Determine the [X, Y] coordinate at the center of the cell enclosing the given text.  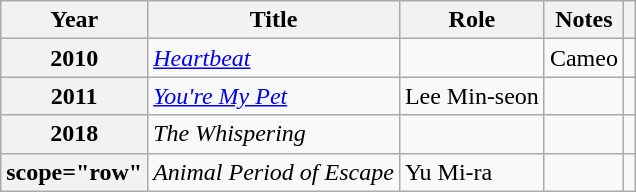
Year [74, 20]
Notes [584, 20]
The Whispering [274, 134]
Yu Mi-ra [472, 172]
scope="row" [74, 172]
Role [472, 20]
Title [274, 20]
Cameo [584, 58]
Lee Min-seon [472, 96]
2011 [74, 96]
Heartbeat [274, 58]
2018 [74, 134]
You're My Pet [274, 96]
Animal Period of Escape [274, 172]
2010 [74, 58]
